Locate the cell with the specified text and output its [X, Y] center coordinate. 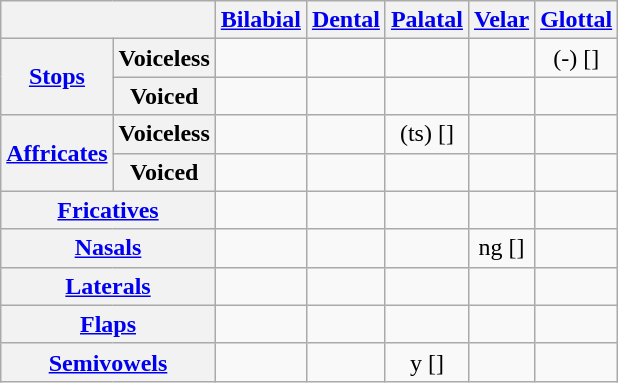
Velar [501, 20]
Fricatives [108, 210]
(ts) [] [426, 134]
(-) [] [576, 58]
Flaps [108, 324]
Dental [346, 20]
Laterals [108, 286]
Nasals [108, 248]
Stops [57, 77]
Glottal [576, 20]
Affricates [57, 153]
ng [] [501, 248]
Semivowels [108, 362]
Palatal [426, 20]
y [] [426, 362]
Bilabial [260, 20]
